Detect which cell encompasses the target text, then output its (X, Y) center coordinate. 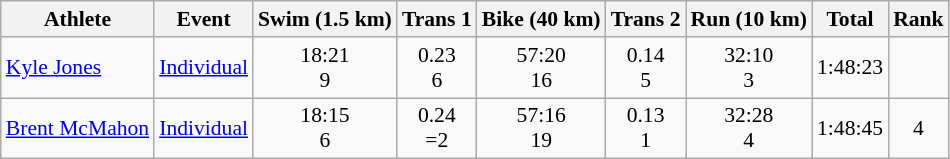
Athlete (78, 19)
Trans 2 (646, 19)
Trans 1 (437, 19)
0.131 (646, 128)
1:48:23 (850, 68)
18:156 (325, 128)
Brent McMahon (78, 128)
32:28 4 (749, 128)
57:1619 (542, 128)
32:10 3 (749, 68)
18:219 (325, 68)
Bike (40 km) (542, 19)
57:2016 (542, 68)
0.145 (646, 68)
Run (10 km) (749, 19)
Event (204, 19)
Rank (918, 19)
Swim (1.5 km) (325, 19)
0.236 (437, 68)
Total (850, 19)
1:48:45 (850, 128)
4 (918, 128)
Kyle Jones (78, 68)
0.24=2 (437, 128)
